Detect which cell encompasses the target text, then output its (x, y) center coordinate. 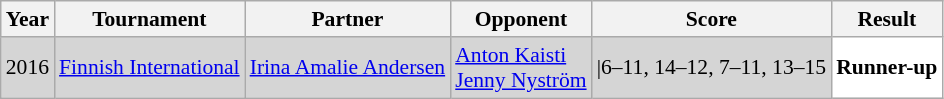
|6–11, 14–12, 7–11, 13–15 (712, 68)
Finnish International (150, 68)
Anton Kaisti Jenny Nyström (520, 68)
Score (712, 19)
Runner-up (886, 68)
Tournament (150, 19)
Irina Amalie Andersen (348, 68)
Result (886, 19)
Year (28, 19)
Partner (348, 19)
2016 (28, 68)
Opponent (520, 19)
